Capture the cell that displays the provided text and extract its [X, Y] central coordinate. 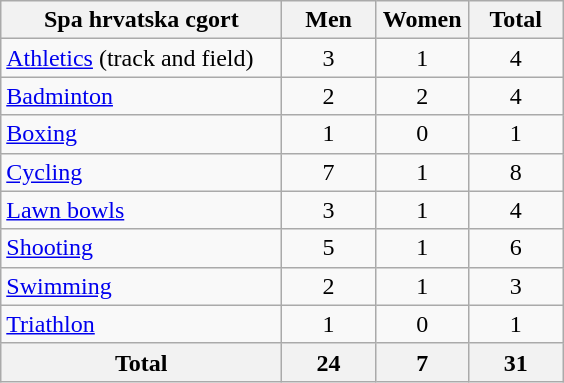
31 [516, 362]
8 [516, 172]
Badminton [142, 96]
Athletics (track and field) [142, 58]
24 [329, 362]
6 [516, 248]
Men [329, 20]
Swimming [142, 286]
Boxing [142, 134]
Spa hrvatska cgort [142, 20]
Women [422, 20]
5 [329, 248]
Lawn bowls [142, 210]
Triathlon [142, 324]
Shooting [142, 248]
Cycling [142, 172]
